Detect which cell encompasses the target text, then output its (x, y) center coordinate. 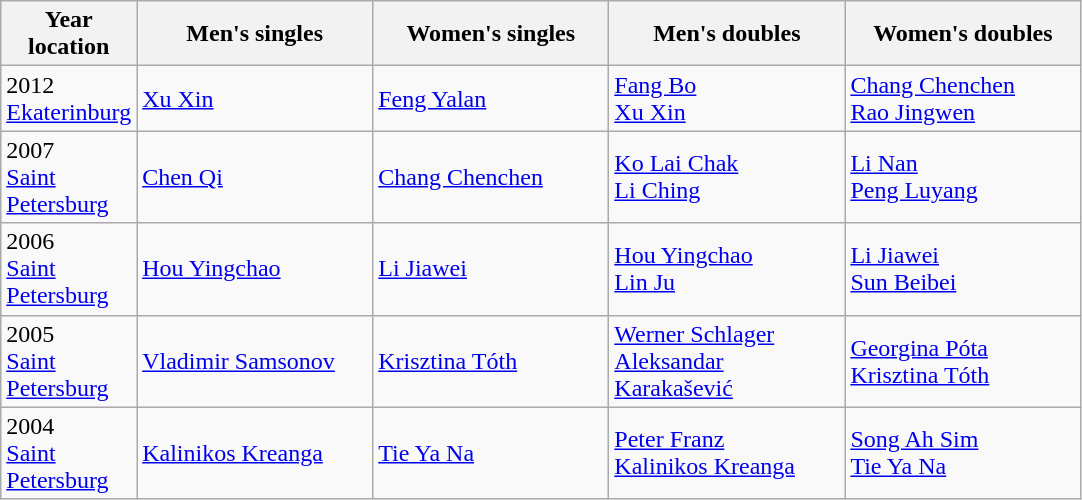
Werner Schlager Aleksandar Karakašević (727, 361)
2006 Saint Petersburg (69, 269)
Year location (69, 34)
Krisztina Tóth (491, 361)
Georgina Póta Krisztina Tóth (963, 361)
Tie Ya Na (491, 453)
Chang Chenchen Rao Jingwen (963, 98)
Chen Qi (255, 177)
Li Jiawei (491, 269)
Song Ah Sim Tie Ya Na (963, 453)
Women's singles (491, 34)
Li Nan Peng Luyang (963, 177)
Men's doubles (727, 34)
Men's singles (255, 34)
Hou Yingchao (255, 269)
Hou Yingchao Lin Ju (727, 269)
Peter Franz Kalinikos Kreanga (727, 453)
2004 Saint Petersburg (69, 453)
2005 Saint Petersburg (69, 361)
Li Jiawei Sun Beibei (963, 269)
Xu Xin (255, 98)
Kalinikos Kreanga (255, 453)
Vladimir Samsonov (255, 361)
2012 Ekaterinburg (69, 98)
Feng Yalan (491, 98)
Ko Lai Chak Li Ching (727, 177)
Fang Bo Xu Xin (727, 98)
Chang Chenchen (491, 177)
2007 Saint Petersburg (69, 177)
Women's doubles (963, 34)
